Identify which cell holds the provided text, then report its [X, Y] central coordinate. 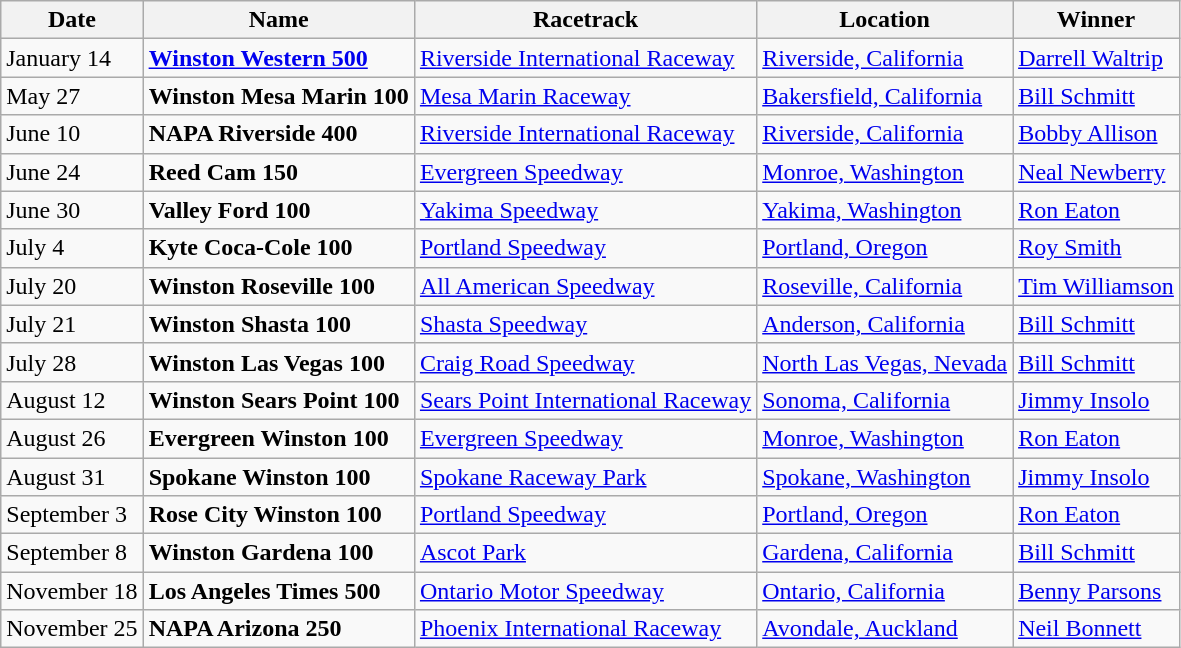
June 24 [72, 172]
Sonoma, California [885, 400]
All American Speedway [585, 286]
Spokane Raceway Park [585, 477]
Winston Sears Point 100 [278, 400]
Winner [1096, 20]
Yakima Speedway [585, 210]
Mesa Marin Raceway [585, 96]
Rose City Winston 100 [278, 515]
July 28 [72, 362]
May 27 [72, 96]
November 18 [72, 591]
Phoenix International Raceway [585, 629]
August 12 [72, 400]
Bobby Allison [1096, 134]
August 26 [72, 438]
Evergreen Winston 100 [278, 438]
Spokane, Washington [885, 477]
Winston Mesa Marin 100 [278, 96]
Winston Shasta 100 [278, 324]
July 21 [72, 324]
Benny Parsons [1096, 591]
July 20 [72, 286]
Racetrack [585, 20]
Anderson, California [885, 324]
Reed Cam 150 [278, 172]
Tim Williamson [1096, 286]
Winston Las Vegas 100 [278, 362]
Location [885, 20]
Kyte Coca-Cole 100 [278, 248]
NAPA Riverside 400 [278, 134]
January 14 [72, 58]
August 31 [72, 477]
June 30 [72, 210]
Winston Roseville 100 [278, 286]
Ascot Park [585, 553]
Bakersfield, California [885, 96]
NAPA Arizona 250 [278, 629]
Avondale, Auckland [885, 629]
Valley Ford 100 [278, 210]
Winston Western 500 [278, 58]
Ontario, California [885, 591]
September 8 [72, 553]
Gardena, California [885, 553]
June 10 [72, 134]
Winston Gardena 100 [278, 553]
July 4 [72, 248]
Sears Point International Raceway [585, 400]
Darrell Waltrip [1096, 58]
Shasta Speedway [585, 324]
Date [72, 20]
Neal Newberry [1096, 172]
North Las Vegas, Nevada [885, 362]
Spokane Winston 100 [278, 477]
Ontario Motor Speedway [585, 591]
November 25 [72, 629]
September 3 [72, 515]
Los Angeles Times 500 [278, 591]
Name [278, 20]
Roy Smith [1096, 248]
Roseville, California [885, 286]
Craig Road Speedway [585, 362]
Yakima, Washington [885, 210]
Neil Bonnett [1096, 629]
